For the text-containing cell, return its midpoint in [x, y] coordinate format. 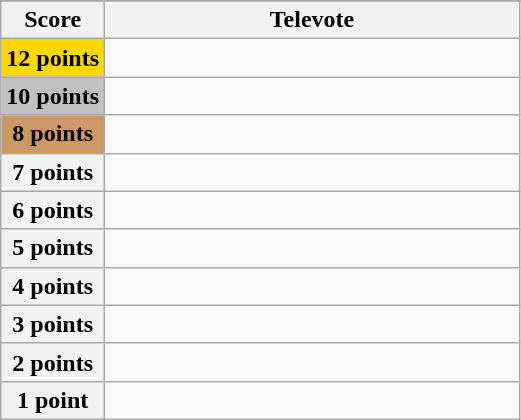
1 point [53, 400]
Score [53, 20]
3 points [53, 324]
7 points [53, 172]
4 points [53, 286]
6 points [53, 210]
Televote [312, 20]
8 points [53, 134]
2 points [53, 362]
5 points [53, 248]
10 points [53, 96]
12 points [53, 58]
